Output the [X, Y] coordinate of the center of the cell containing the given text.  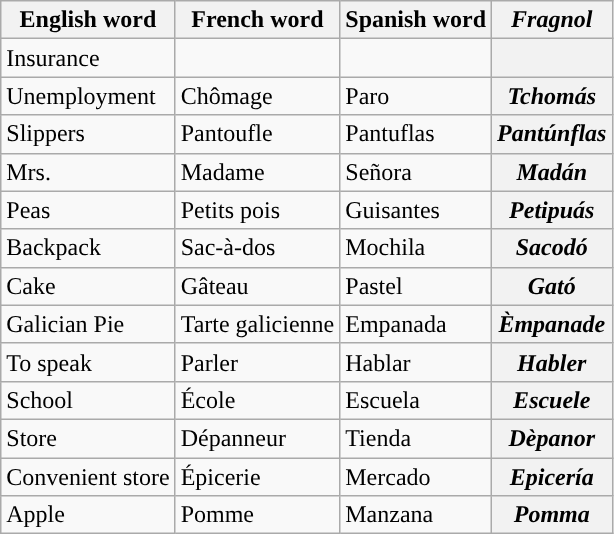
Store [88, 438]
Petipuás [552, 210]
French word [258, 20]
To speak [88, 362]
Tchomás [552, 96]
Epicería [552, 477]
Èmpanade [552, 324]
Tarte galicienne [258, 324]
Pomma [552, 515]
Petits pois [258, 210]
Paro [416, 96]
Parler [258, 362]
English word [88, 20]
Hablar [416, 362]
Mrs. [88, 172]
Insurance [88, 58]
Pantuflas [416, 134]
Escuele [552, 400]
Escuela [416, 400]
Chômage [258, 96]
Madán [552, 172]
Sacodó [552, 248]
Tienda [416, 438]
Galician Pie [88, 324]
Cake [88, 286]
École [258, 400]
Madame [258, 172]
Manzana [416, 515]
Gató [552, 286]
Slippers [88, 134]
Dèpanor [552, 438]
Empanada [416, 324]
Pastel [416, 286]
Convenient store [88, 477]
Sac-à-dos [258, 248]
Dépanneur [258, 438]
Guisantes [416, 210]
Pomme [258, 515]
Pantoufle [258, 134]
Mochila [416, 248]
Fragnol [552, 20]
Mercado [416, 477]
Habler [552, 362]
Épicerie [258, 477]
Gâteau [258, 286]
Unemployment [88, 96]
Apple [88, 515]
Backpack [88, 248]
Peas [88, 210]
Spanish word [416, 20]
School [88, 400]
Señora [416, 172]
Pantúnflas [552, 134]
